Output the [X, Y] coordinate of the center of the cell containing the given text.  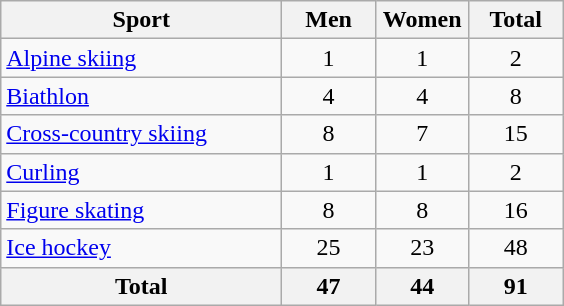
Cross-country skiing [142, 134]
Men [329, 20]
48 [516, 248]
Figure skating [142, 210]
15 [516, 134]
7 [422, 134]
47 [329, 286]
Ice hockey [142, 248]
23 [422, 248]
91 [516, 286]
Sport [142, 20]
16 [516, 210]
44 [422, 286]
Alpine skiing [142, 58]
Biathlon [142, 96]
Women [422, 20]
Curling [142, 172]
25 [329, 248]
